For the text-containing cell, return its midpoint in (x, y) coordinate format. 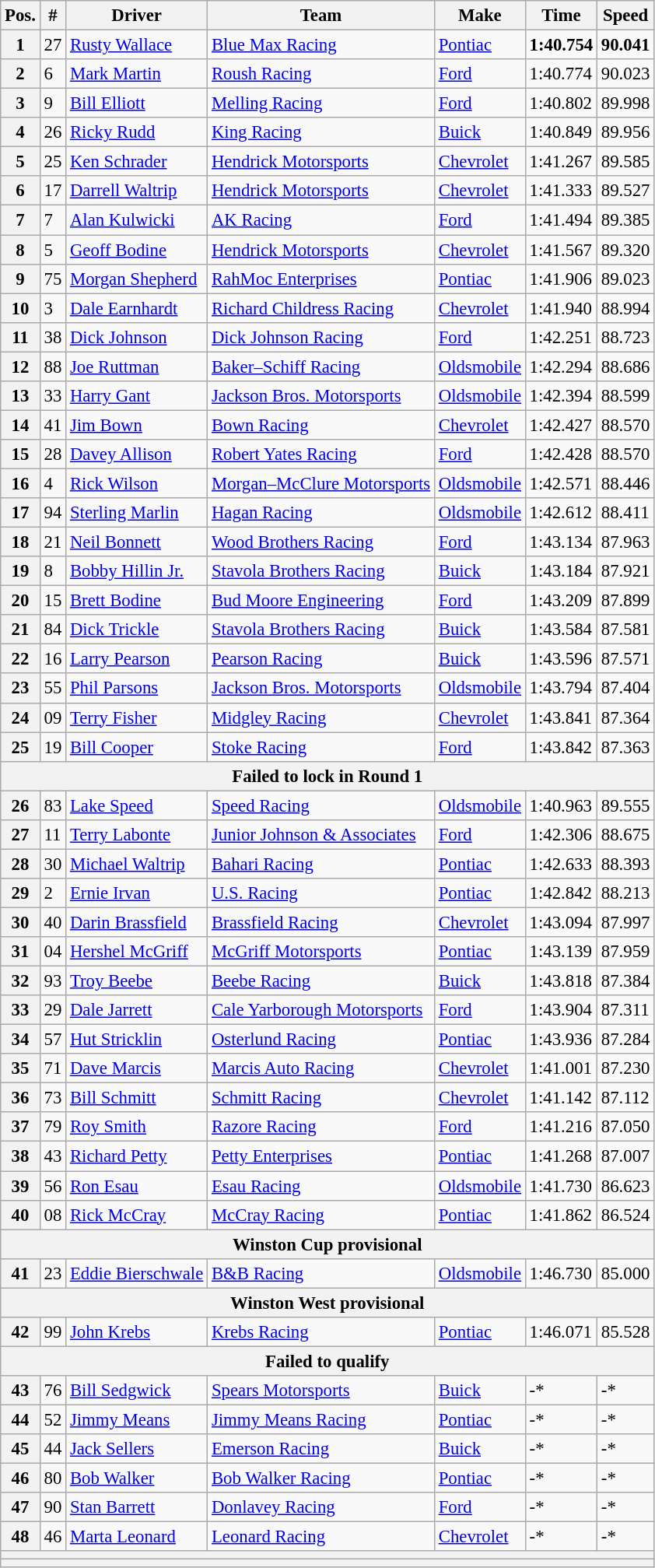
87.007 (625, 1156)
Midgley Racing (321, 717)
24 (20, 717)
Stan Barrett (137, 1507)
Jack Sellers (137, 1449)
88.686 (625, 367)
89.555 (625, 805)
Dick Johnson (137, 337)
Jim Bown (137, 425)
Dick Johnson Racing (321, 337)
Mark Martin (137, 74)
42 (20, 1332)
88.393 (625, 864)
89.023 (625, 279)
Hagan Racing (321, 513)
1:41.216 (561, 1128)
20 (20, 601)
34 (20, 1040)
Spears Motorsports (321, 1391)
1:42.842 (561, 893)
Brassfield Racing (321, 922)
Donlavey Racing (321, 1507)
1:41.333 (561, 191)
89.998 (625, 103)
1:43.596 (561, 659)
John Krebs (137, 1332)
Geoff Bodine (137, 250)
45 (20, 1449)
57 (53, 1040)
Marcis Auto Racing (321, 1068)
1:40.774 (561, 74)
Joe Ruttman (137, 367)
89.585 (625, 162)
Bill Cooper (137, 747)
88.446 (625, 483)
35 (20, 1068)
Eddie Bierschwale (137, 1273)
Rick Wilson (137, 483)
1:41.906 (561, 279)
Osterlund Racing (321, 1040)
87.284 (625, 1040)
1:46.730 (561, 1273)
Winston Cup provisional (327, 1244)
36 (20, 1098)
1:46.071 (561, 1332)
48 (20, 1537)
Junior Johnson & Associates (321, 835)
Ricky Rudd (137, 132)
Hut Stricklin (137, 1040)
10 (20, 308)
88.675 (625, 835)
1:42.633 (561, 864)
Ernie Irvan (137, 893)
Blue Max Racing (321, 45)
Schmitt Racing (321, 1098)
87.050 (625, 1128)
Rusty Wallace (137, 45)
09 (53, 717)
King Racing (321, 132)
Beebe Racing (321, 981)
Terry Fisher (137, 717)
88.411 (625, 513)
1:40.849 (561, 132)
B&B Racing (321, 1273)
Team (321, 16)
Bob Walker Racing (321, 1479)
32 (20, 981)
1:43.841 (561, 717)
Baker–Schiff Racing (321, 367)
1 (20, 45)
Michael Waltrip (137, 864)
90.023 (625, 74)
1:42.427 (561, 425)
1:40.802 (561, 103)
1:41.267 (561, 162)
AK Racing (321, 220)
22 (20, 659)
Cale Yarborough Motorsports (321, 1010)
Bud Moore Engineering (321, 601)
1:42.251 (561, 337)
86.524 (625, 1215)
Rick McCray (137, 1215)
87.384 (625, 981)
08 (53, 1215)
88.599 (625, 396)
1:43.818 (561, 981)
1:43.936 (561, 1040)
Dale Earnhardt (137, 308)
Pearson Racing (321, 659)
Emerson Racing (321, 1449)
Bill Elliott (137, 103)
Bown Racing (321, 425)
Dick Trickle (137, 630)
1:41.940 (561, 308)
87.997 (625, 922)
71 (53, 1068)
Speed (625, 16)
80 (53, 1479)
Roush Racing (321, 74)
Neil Bonnett (137, 542)
52 (53, 1419)
Troy Beebe (137, 981)
89.320 (625, 250)
87.571 (625, 659)
Ken Schrader (137, 162)
94 (53, 513)
1:41.862 (561, 1215)
Alan Kulwicki (137, 220)
1:43.184 (561, 571)
Winston West provisional (327, 1303)
1:42.306 (561, 835)
31 (20, 952)
93 (53, 981)
Darrell Waltrip (137, 191)
Darin Brassfield (137, 922)
Bahari Racing (321, 864)
87.921 (625, 571)
Richard Petty (137, 1156)
86.623 (625, 1186)
1:41.001 (561, 1068)
1:42.571 (561, 483)
87.230 (625, 1068)
Brett Bodine (137, 601)
Driver (137, 16)
1:41.268 (561, 1156)
Dale Jarrett (137, 1010)
1:43.209 (561, 601)
13 (20, 396)
Wood Brothers Racing (321, 542)
87.959 (625, 952)
1:42.612 (561, 513)
88 (53, 367)
1:40.963 (561, 805)
Marta Leonard (137, 1537)
99 (53, 1332)
87.112 (625, 1098)
12 (20, 367)
Speed Racing (321, 805)
1:43.794 (561, 689)
89.385 (625, 220)
1:42.294 (561, 367)
Davey Allison (137, 454)
18 (20, 542)
Razore Racing (321, 1128)
87.364 (625, 717)
87.899 (625, 601)
1:43.584 (561, 630)
Lake Speed (137, 805)
56 (53, 1186)
39 (20, 1186)
Failed to lock in Round 1 (327, 776)
Jimmy Means Racing (321, 1419)
1:41.494 (561, 220)
Roy Smith (137, 1128)
Make (479, 16)
Esau Racing (321, 1186)
Harry Gant (137, 396)
14 (20, 425)
89.956 (625, 132)
1:40.754 (561, 45)
37 (20, 1128)
1:43.134 (561, 542)
Terry Labonte (137, 835)
85.528 (625, 1332)
88.723 (625, 337)
Robert Yates Racing (321, 454)
Ron Esau (137, 1186)
87.581 (625, 630)
McGriff Motorsports (321, 952)
Time (561, 16)
Richard Childress Racing (321, 308)
Bobby Hillin Jr. (137, 571)
Stoke Racing (321, 747)
Hershel McGriff (137, 952)
75 (53, 279)
Leonard Racing (321, 1537)
1:43.904 (561, 1010)
Bob Walker (137, 1479)
1:43.139 (561, 952)
Krebs Racing (321, 1332)
1:43.842 (561, 747)
85.000 (625, 1273)
Bill Schmitt (137, 1098)
Sterling Marlin (137, 513)
RahMoc Enterprises (321, 279)
87.404 (625, 689)
1:41.567 (561, 250)
Larry Pearson (137, 659)
88.213 (625, 893)
84 (53, 630)
88.994 (625, 308)
89.527 (625, 191)
Jimmy Means (137, 1419)
McCray Racing (321, 1215)
87.363 (625, 747)
Morgan Shepherd (137, 279)
Petty Enterprises (321, 1156)
76 (53, 1391)
# (53, 16)
Phil Parsons (137, 689)
Morgan–McClure Motorsports (321, 483)
04 (53, 952)
73 (53, 1098)
U.S. Racing (321, 893)
Bill Sedgwick (137, 1391)
90.041 (625, 45)
1:42.394 (561, 396)
79 (53, 1128)
1:42.428 (561, 454)
Melling Racing (321, 103)
90 (53, 1507)
Pos. (20, 16)
87.311 (625, 1010)
55 (53, 689)
87.963 (625, 542)
1:41.730 (561, 1186)
83 (53, 805)
Failed to qualify (327, 1361)
Dave Marcis (137, 1068)
47 (20, 1507)
1:43.094 (561, 922)
1:41.142 (561, 1098)
